Detect which cell encompasses the target text, then output its (x, y) center coordinate. 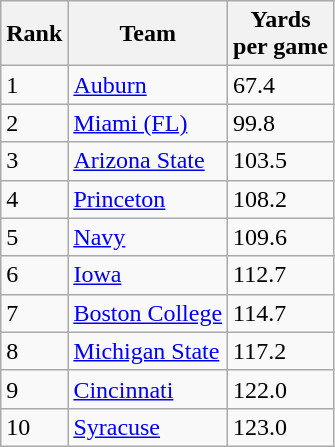
7 (34, 313)
Team (148, 34)
6 (34, 275)
2 (34, 123)
Syracuse (148, 427)
Rank (34, 34)
Miami (FL) (148, 123)
9 (34, 389)
3 (34, 161)
10 (34, 427)
112.7 (281, 275)
109.6 (281, 237)
Auburn (148, 85)
8 (34, 351)
Princeton (148, 199)
Navy (148, 237)
117.2 (281, 351)
Yardsper game (281, 34)
Michigan State (148, 351)
Boston College (148, 313)
1 (34, 85)
114.7 (281, 313)
Iowa (148, 275)
Cincinnati (148, 389)
108.2 (281, 199)
67.4 (281, 85)
122.0 (281, 389)
4 (34, 199)
Arizona State (148, 161)
123.0 (281, 427)
5 (34, 237)
103.5 (281, 161)
99.8 (281, 123)
